For the text-containing cell, return its midpoint in (x, y) coordinate format. 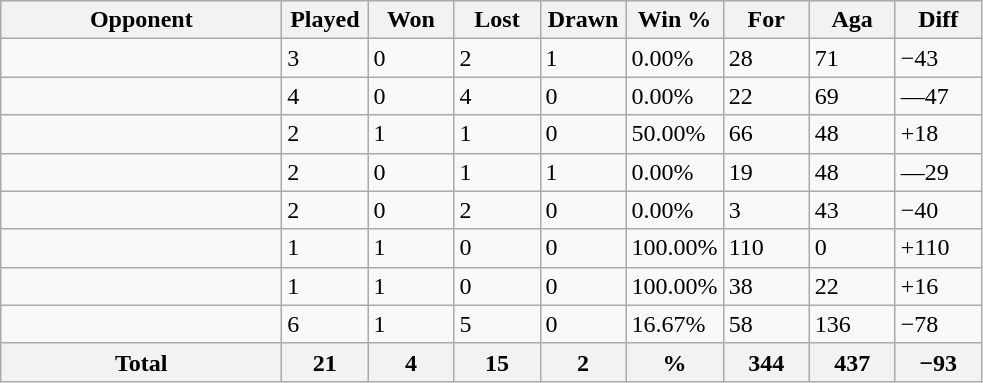
Played (325, 20)
19 (766, 172)
136 (852, 324)
—47 (938, 96)
Lost (497, 20)
71 (852, 58)
−40 (938, 210)
21 (325, 362)
—29 (938, 172)
Total (142, 362)
28 (766, 58)
66 (766, 134)
For (766, 20)
15 (497, 362)
+110 (938, 248)
−78 (938, 324)
+18 (938, 134)
110 (766, 248)
Drawn (583, 20)
−93 (938, 362)
Aga (852, 20)
Opponent (142, 20)
69 (852, 96)
58 (766, 324)
50.00% (674, 134)
Won (411, 20)
437 (852, 362)
6 (325, 324)
38 (766, 286)
Win % (674, 20)
16.67% (674, 324)
Diff (938, 20)
−43 (938, 58)
344 (766, 362)
5 (497, 324)
43 (852, 210)
% (674, 362)
+16 (938, 286)
